Return [x, y] of the center of cell containing provided text 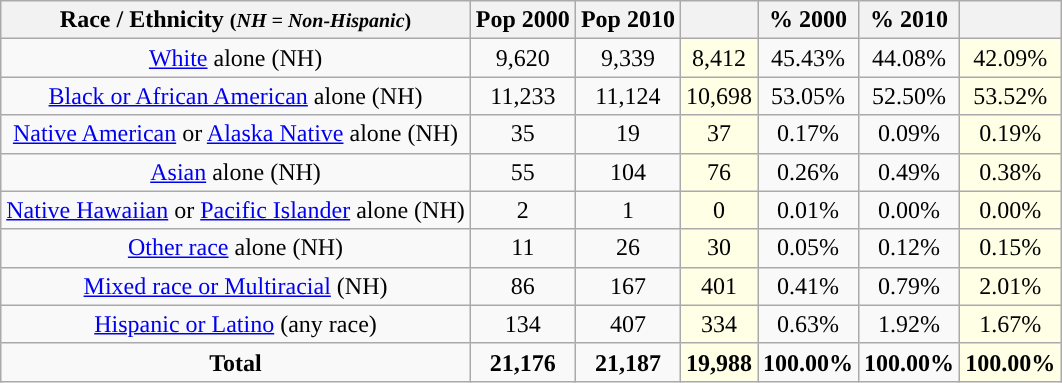
Native Hawaiian or Pacific Islander alone (NH) [236, 210]
44.08% [910, 58]
21,176 [522, 362]
White alone (NH) [236, 58]
0.15% [1010, 248]
19 [628, 134]
Asian alone (NH) [236, 172]
Native American or Alaska Native alone (NH) [236, 134]
134 [522, 324]
1.92% [910, 324]
Total [236, 362]
1.67% [1010, 324]
30 [718, 248]
Other race alone (NH) [236, 248]
8,412 [718, 58]
104 [628, 172]
76 [718, 172]
9,620 [522, 58]
Pop 2010 [628, 20]
11 [522, 248]
42.09% [1010, 58]
53.52% [1010, 96]
53.05% [808, 96]
Race / Ethnicity (NH = Non-Hispanic) [236, 20]
0.79% [910, 286]
19,988 [718, 362]
26 [628, 248]
0.38% [1010, 172]
0.17% [808, 134]
37 [718, 134]
Hispanic or Latino (any race) [236, 324]
2.01% [1010, 286]
21,187 [628, 362]
407 [628, 324]
0.63% [808, 324]
2 [522, 210]
0.12% [910, 248]
11,124 [628, 96]
0.26% [808, 172]
% 2010 [910, 20]
0.19% [1010, 134]
334 [718, 324]
0 [718, 210]
0.01% [808, 210]
55 [522, 172]
35 [522, 134]
Pop 2000 [522, 20]
% 2000 [808, 20]
11,233 [522, 96]
0.09% [910, 134]
10,698 [718, 96]
9,339 [628, 58]
45.43% [808, 58]
0.49% [910, 172]
Black or African American alone (NH) [236, 96]
1 [628, 210]
86 [522, 286]
167 [628, 286]
0.41% [808, 286]
401 [718, 286]
Mixed race or Multiracial (NH) [236, 286]
0.05% [808, 248]
52.50% [910, 96]
